Extract the (x, y) coordinate from the center of the cell holding the provided text.  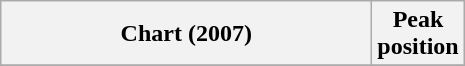
Chart (2007) (186, 34)
Peakposition (418, 34)
